Detect which cell encompasses the target text, then output its (x, y) center coordinate. 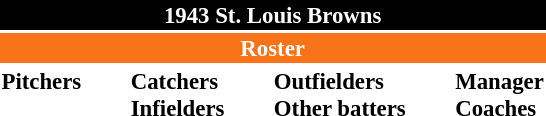
1943 St. Louis Browns (272, 15)
Roster (272, 48)
